Return the (X, Y) coordinate for the center point of the cell that contains the specified text.  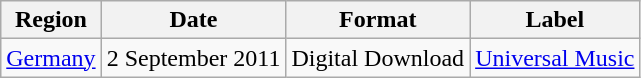
Digital Download (378, 58)
Universal Music (555, 58)
Format (378, 20)
Germany (51, 58)
Label (555, 20)
Region (51, 20)
Date (194, 20)
2 September 2011 (194, 58)
